Locate the cell with the specified text and output its [x, y] center coordinate. 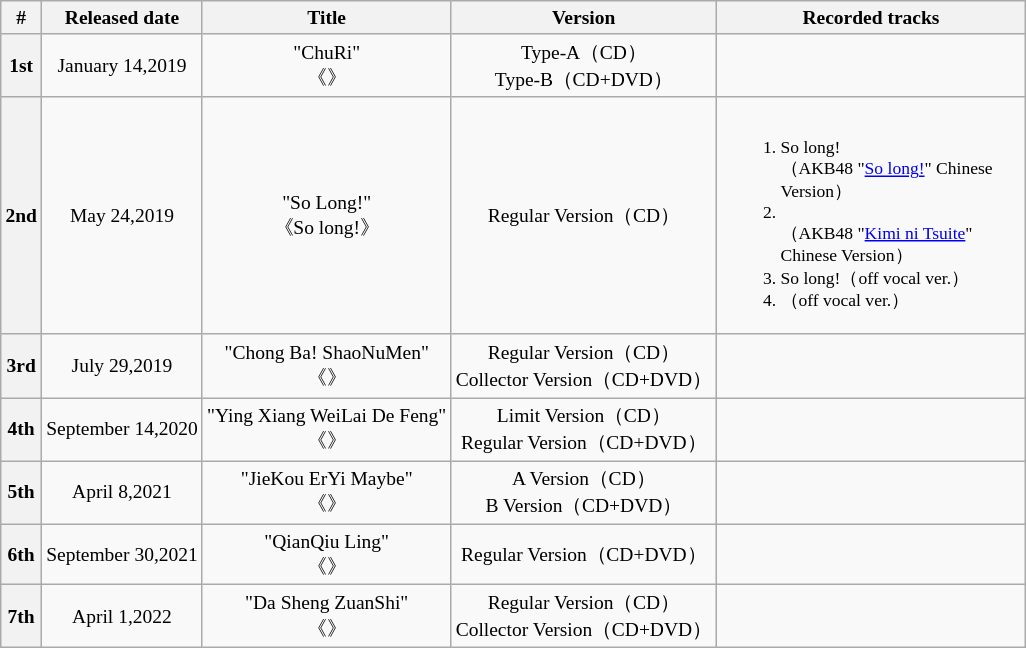
Regular Version（CD） [584, 216]
September 30,2021 [122, 554]
2nd [22, 216]
"So Long!"《So long!》 [326, 216]
"JieKou ErYi Maybe"《》 [326, 492]
Type-A（CD）Type-B（CD+DVD） [584, 66]
# [22, 18]
April 8,2021 [122, 492]
Recorded tracks [870, 18]
"Da Sheng ZuanShi"《》 [326, 616]
January 14,2019 [122, 66]
Limit Version（CD）Regular Version（CD+DVD） [584, 430]
"QianQiu Ling" 《》 [326, 554]
July 29,2019 [122, 366]
5th [22, 492]
"Chong Ba! ShaoNuMen"《》 [326, 366]
Released date [122, 18]
Version [584, 18]
September 14,2020 [122, 430]
1st [22, 66]
So long!（AKB48 "So long!" Chinese Version）（AKB48 "Kimi ni Tsuite" Chinese Version）So long!（off vocal ver.）（off vocal ver.） [870, 216]
Title [326, 18]
7th [22, 616]
4th [22, 430]
"Ying Xiang WeiLai De Feng"《》 [326, 430]
"ChuRi"《》 [326, 66]
Regular Version（CD+DVD） [584, 554]
3rd [22, 366]
April 1,2022 [122, 616]
6th [22, 554]
A Version（CD）B Version（CD+DVD） [584, 492]
May 24,2019 [122, 216]
